Provide the (X, Y) coordinate of the cell's center where the given text is located.  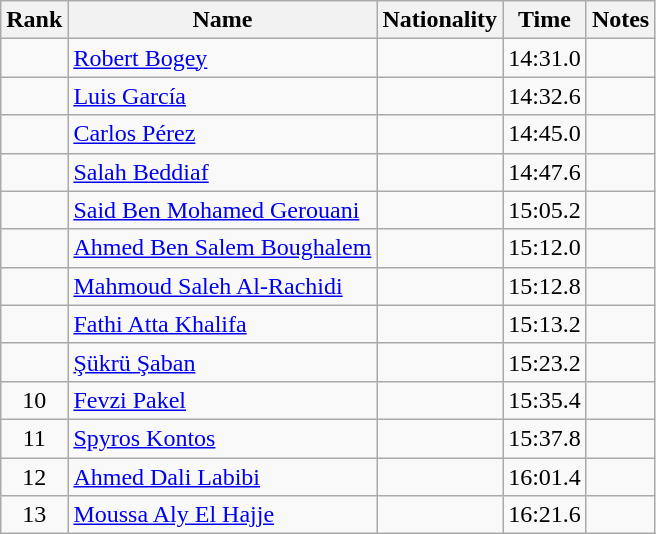
Rank (34, 20)
Said Ben Mohamed Gerouani (222, 210)
Moussa Aly El Hajje (222, 515)
Mahmoud Saleh Al-Rachidi (222, 286)
Carlos Pérez (222, 134)
13 (34, 515)
Salah Beddiaf (222, 172)
15:23.2 (545, 362)
15:12.0 (545, 248)
Name (222, 20)
16:21.6 (545, 515)
Fevzi Pakel (222, 400)
14:47.6 (545, 172)
Şükrü Şaban (222, 362)
Ahmed Dali Labibi (222, 477)
10 (34, 400)
15:13.2 (545, 324)
15:35.4 (545, 400)
Time (545, 20)
Fathi Atta Khalifa (222, 324)
15:37.8 (545, 438)
12 (34, 477)
15:05.2 (545, 210)
14:31.0 (545, 58)
16:01.4 (545, 477)
Robert Bogey (222, 58)
Luis García (222, 96)
Spyros Kontos (222, 438)
15:12.8 (545, 286)
Nationality (440, 20)
Ahmed Ben Salem Boughalem (222, 248)
14:45.0 (545, 134)
Notes (620, 20)
11 (34, 438)
14:32.6 (545, 96)
